Pinpoint the cell where the given text exists, returning its [x, y] midpoint coordinate. 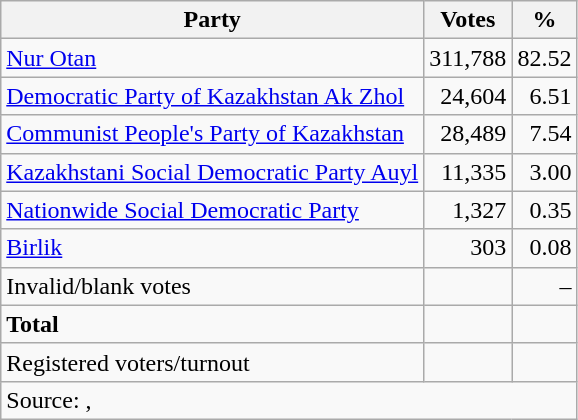
28,489 [468, 134]
Democratic Party of Kazakhstan Ak Zhol [212, 96]
Nationwide Social Democratic Party [212, 210]
Source: , [289, 400]
Birlik [212, 248]
1,327 [468, 210]
24,604 [468, 96]
Kazakhstani Social Democratic Party Auyl [212, 172]
0.08 [544, 248]
Communist People's Party of Kazakhstan [212, 134]
Nur Otan [212, 58]
303 [468, 248]
% [544, 20]
0.35 [544, 210]
3.00 [544, 172]
Votes [468, 20]
Registered voters/turnout [212, 362]
Party [212, 20]
Total [212, 324]
7.54 [544, 134]
11,335 [468, 172]
6.51 [544, 96]
82.52 [544, 58]
311,788 [468, 58]
– [544, 286]
Invalid/blank votes [212, 286]
